Identify which cell holds the provided text, then report its [x, y] central coordinate. 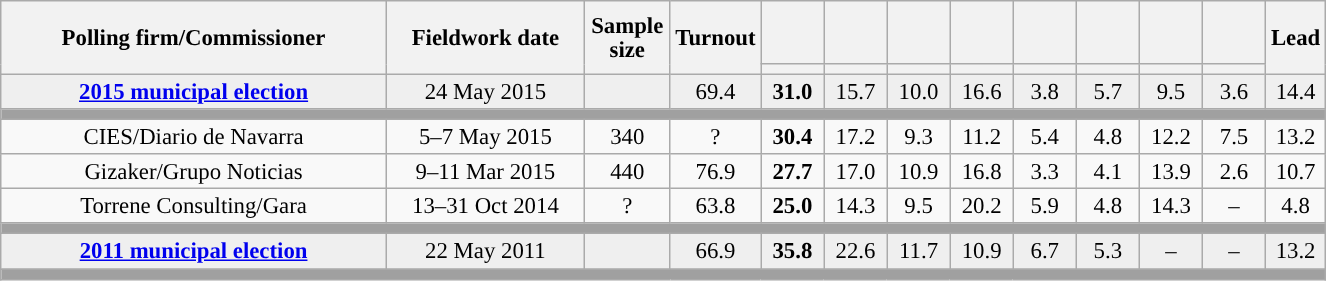
Fieldwork date [485, 38]
Polling firm/Commissioner [194, 38]
Turnout [716, 38]
4.1 [1108, 172]
17.2 [856, 138]
7.5 [1234, 138]
25.0 [792, 206]
3.8 [1044, 92]
340 [627, 138]
5.7 [1108, 92]
24 May 2015 [485, 92]
2011 municipal election [194, 252]
22 May 2011 [485, 252]
15.7 [856, 92]
11.2 [982, 138]
Gizaker/Grupo Noticias [194, 172]
3.3 [1044, 172]
CIES/Diario de Navarra [194, 138]
14.4 [1296, 92]
12.2 [1170, 138]
22.6 [856, 252]
76.9 [716, 172]
5.9 [1044, 206]
3.6 [1234, 92]
13–31 Oct 2014 [485, 206]
2015 municipal election [194, 92]
5.3 [1108, 252]
69.4 [716, 92]
2.6 [1234, 172]
30.4 [792, 138]
10.0 [918, 92]
20.2 [982, 206]
Lead [1296, 38]
Sample size [627, 38]
10.7 [1296, 172]
9–11 Mar 2015 [485, 172]
31.0 [792, 92]
17.0 [856, 172]
66.9 [716, 252]
13.9 [1170, 172]
6.7 [1044, 252]
11.7 [918, 252]
9.3 [918, 138]
16.8 [982, 172]
27.7 [792, 172]
440 [627, 172]
16.6 [982, 92]
35.8 [792, 252]
5.4 [1044, 138]
Torrene Consulting/Gara [194, 206]
5–7 May 2015 [485, 138]
63.8 [716, 206]
